Pinpoint the cell where the given text exists, returning its [X, Y] midpoint coordinate. 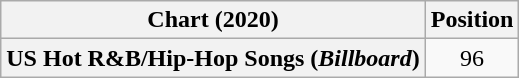
Position [472, 20]
96 [472, 58]
US Hot R&B/Hip-Hop Songs (Billboard) [213, 58]
Chart (2020) [213, 20]
